For the text-containing cell, return its midpoint in [X, Y] coordinate format. 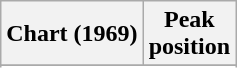
Chart (1969) [72, 34]
Peakposition [189, 34]
